Scan for the cell matching the given text and deliver its [x, y] coordinate at center. 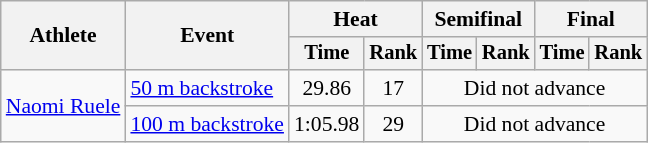
Event [207, 36]
17 [393, 88]
Semifinal [478, 19]
Athlete [64, 36]
Final [591, 19]
100 m backstroke [207, 124]
29 [393, 124]
50 m backstroke [207, 88]
Naomi Ruele [64, 106]
29.86 [326, 88]
Heat [356, 19]
1:05.98 [326, 124]
